Return the [x, y] coordinate for the center point of the cell that contains the specified text.  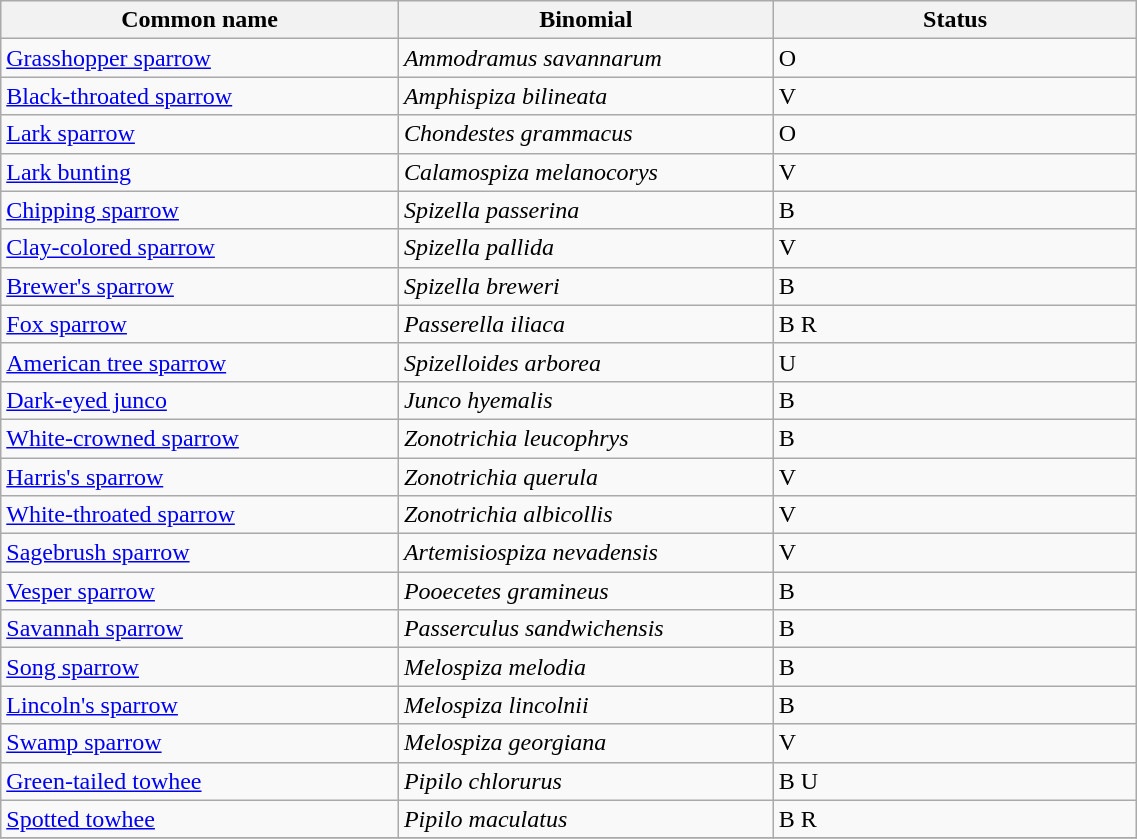
Black-throated sparrow [200, 96]
Song sparrow [200, 667]
Melospiza georgiana [586, 743]
Pipilo chlorurus [586, 781]
Vesper sparrow [200, 591]
Harris's sparrow [200, 477]
Amphispiza bilineata [586, 96]
Spizella pallida [586, 248]
Pipilo maculatus [586, 819]
Artemisiospiza nevadensis [586, 553]
Spizella breweri [586, 286]
American tree sparrow [200, 362]
Calamospiza melanocorys [586, 172]
Zonotrichia albicollis [586, 515]
Dark-eyed junco [200, 400]
Binomial [586, 20]
Zonotrichia leucophrys [586, 438]
Status [955, 20]
White-throated sparrow [200, 515]
Zonotrichia querula [586, 477]
Melospiza lincolnii [586, 705]
Grasshopper sparrow [200, 58]
Ammodramus savannarum [586, 58]
Melospiza melodia [586, 667]
White-crowned sparrow [200, 438]
Spizelloides arborea [586, 362]
Common name [200, 20]
Spizella passerina [586, 210]
Lark bunting [200, 172]
U [955, 362]
Lark sparrow [200, 134]
Green-tailed towhee [200, 781]
Passerculus sandwichensis [586, 629]
Pooecetes gramineus [586, 591]
Lincoln's sparrow [200, 705]
Clay-colored sparrow [200, 248]
Junco hyemalis [586, 400]
Brewer's sparrow [200, 286]
Chondestes grammacus [586, 134]
Passerella iliaca [586, 324]
B U [955, 781]
Fox sparrow [200, 324]
Chipping sparrow [200, 210]
Swamp sparrow [200, 743]
Spotted towhee [200, 819]
Sagebrush sparrow [200, 553]
Savannah sparrow [200, 629]
